Pinpoint the cell where the given text exists, returning its (x, y) midpoint coordinate. 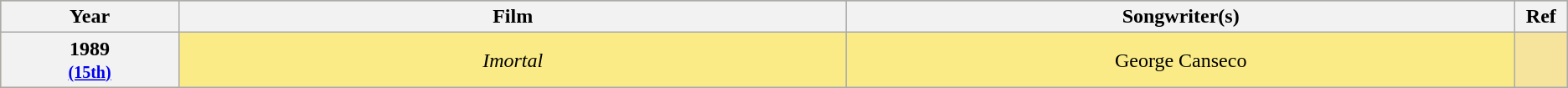
Songwriter(s) (1181, 17)
Year (90, 17)
1989 (15th) (90, 60)
George Canseco (1181, 60)
Film (513, 17)
Ref (1541, 17)
Imortal (513, 60)
